Return [X, Y] of the center of cell containing provided text 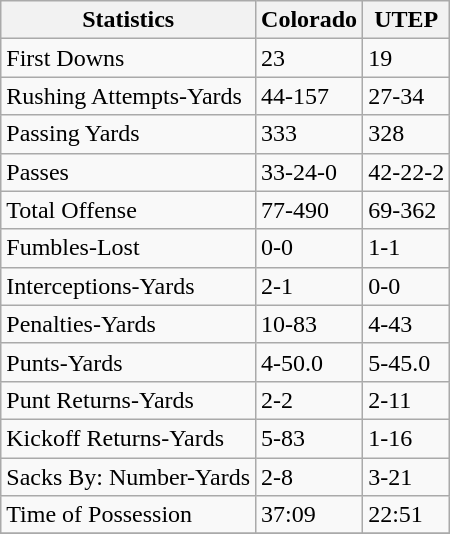
2-8 [310, 477]
2-11 [406, 400]
Fumbles-Lost [128, 248]
27-34 [406, 96]
Interceptions-Yards [128, 286]
UTEP [406, 20]
Kickoff Returns-Yards [128, 438]
1-1 [406, 248]
22:51 [406, 515]
Statistics [128, 20]
19 [406, 58]
Passes [128, 172]
10-83 [310, 324]
328 [406, 134]
333 [310, 134]
5-45.0 [406, 362]
42-22-2 [406, 172]
Total Offense [128, 210]
Penalties-Yards [128, 324]
23 [310, 58]
Punts-Yards [128, 362]
44-157 [310, 96]
Rushing Attempts-Yards [128, 96]
Colorado [310, 20]
Sacks By: Number-Yards [128, 477]
Time of Possession [128, 515]
2-1 [310, 286]
37:09 [310, 515]
77-490 [310, 210]
2-2 [310, 400]
4-50.0 [310, 362]
4-43 [406, 324]
Punt Returns-Yards [128, 400]
First Downs [128, 58]
Passing Yards [128, 134]
1-16 [406, 438]
3-21 [406, 477]
33-24-0 [310, 172]
69-362 [406, 210]
5-83 [310, 438]
